Search for the cell housing the specified text and yield its (x, y) center coordinate. 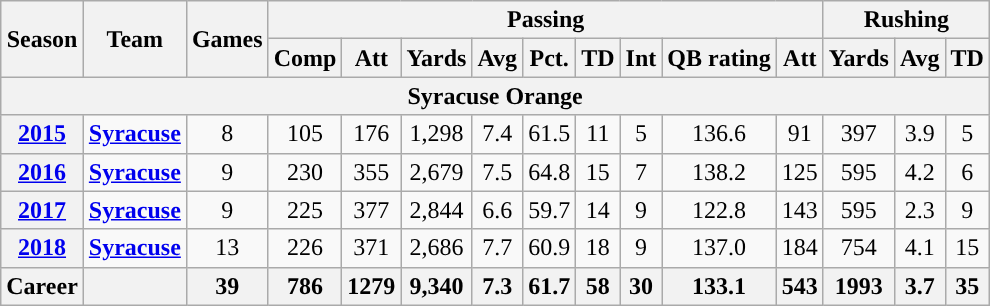
Syracuse Orange (496, 96)
7.7 (498, 248)
543 (800, 286)
1279 (372, 286)
2017 (42, 210)
61.5 (550, 134)
6 (967, 172)
176 (372, 134)
2.3 (920, 210)
133.1 (719, 286)
138.2 (719, 172)
7 (641, 172)
18 (598, 248)
64.8 (550, 172)
137.0 (719, 248)
136.6 (719, 134)
2018 (42, 248)
122.8 (719, 210)
Passing (546, 20)
Season (42, 39)
8 (227, 134)
Team (134, 39)
2016 (42, 172)
143 (800, 210)
Pct. (550, 58)
Rushing (906, 20)
9,340 (436, 286)
60.9 (550, 248)
2,686 (436, 248)
2,844 (436, 210)
QB rating (719, 58)
Career (42, 286)
4.2 (920, 172)
355 (372, 172)
Games (227, 39)
1,298 (436, 134)
35 (967, 286)
377 (372, 210)
Comp (305, 58)
397 (858, 134)
225 (305, 210)
30 (641, 286)
7.5 (498, 172)
59.7 (550, 210)
226 (305, 248)
Int (641, 58)
91 (800, 134)
14 (598, 210)
786 (305, 286)
7.4 (498, 134)
125 (800, 172)
6.6 (498, 210)
230 (305, 172)
7.3 (498, 286)
2,679 (436, 172)
58 (598, 286)
61.7 (550, 286)
1993 (858, 286)
105 (305, 134)
11 (598, 134)
3.7 (920, 286)
3.9 (920, 134)
4.1 (920, 248)
39 (227, 286)
13 (227, 248)
2015 (42, 134)
371 (372, 248)
754 (858, 248)
184 (800, 248)
